Return [x, y] of the center of cell containing provided text 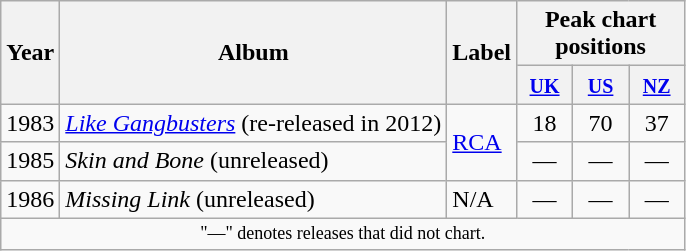
Missing Link (unreleased) [254, 199]
1986 [30, 199]
37 [657, 123]
1985 [30, 161]
70 [601, 123]
Like Gangbusters (re-released in 2012) [254, 123]
US [601, 85]
Album [254, 52]
UK [545, 85]
RCA [482, 142]
N/A [482, 199]
18 [545, 123]
Peak chart positions [601, 34]
Skin and Bone (unreleased) [254, 161]
Label [482, 52]
"—" denotes releases that did not chart. [343, 234]
1983 [30, 123]
Year [30, 52]
NZ [657, 85]
